Identify which cell holds the provided text, then report its (X, Y) central coordinate. 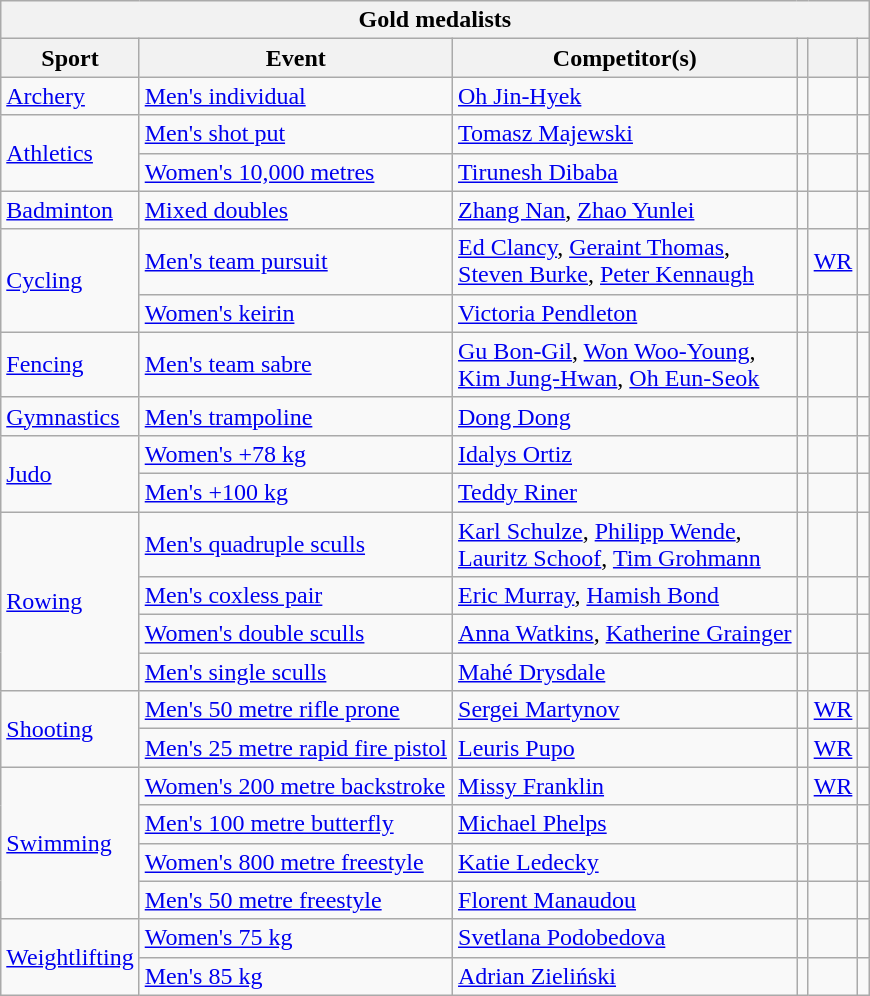
Tomasz Majewski (626, 134)
Gu Bon-Gil, Won Woo-Young,Kim Jung-Hwan, Oh Eun-Seok (626, 364)
Men's 85 kg (296, 976)
Archery (70, 96)
Mixed doubles (296, 210)
Shooting (70, 729)
Fencing (70, 364)
Women's 800 metre freestyle (296, 862)
Men's coxless pair (296, 596)
Women's 75 kg (296, 938)
Men's 50 metre freestyle (296, 900)
Svetlana Podobedova (626, 938)
Oh Jin-Hyek (626, 96)
Competitor(s) (626, 58)
Victoria Pendleton (626, 313)
Men's quadruple sculls (296, 544)
Sergei Martynov (626, 710)
Men's +100 kg (296, 492)
Zhang Nan, Zhao Yunlei (626, 210)
Men's team sabre (296, 364)
Tirunesh Dibaba (626, 172)
Ed Clancy, Geraint Thomas,Steven Burke, Peter Kennaugh (626, 262)
Men's 50 metre rifle prone (296, 710)
Dong Dong (626, 416)
Rowing (70, 602)
Judo (70, 473)
Women's +78 kg (296, 454)
Eric Murray, Hamish Bond (626, 596)
Cycling (70, 280)
Katie Ledecky (626, 862)
Mahé Drysdale (626, 672)
Sport (70, 58)
Athletics (70, 153)
Leuris Pupo (626, 748)
Men's shot put (296, 134)
Women's double sculls (296, 634)
Men's single sculls (296, 672)
Women's 200 metre backstroke (296, 786)
Men's 100 metre butterfly (296, 824)
Michael Phelps (626, 824)
Men's trampoline (296, 416)
Men's individual (296, 96)
Women's keirin (296, 313)
Anna Watkins, Katherine Grainger (626, 634)
Florent Manaudou (626, 900)
Teddy Riner (626, 492)
Gymnastics (70, 416)
Gold medalists (435, 20)
Men's team pursuit (296, 262)
Swimming (70, 843)
Event (296, 58)
Badminton (70, 210)
Idalys Ortiz (626, 454)
Women's 10,000 metres (296, 172)
Weightlifting (70, 957)
Adrian Zieliński (626, 976)
Missy Franklin (626, 786)
Karl Schulze, Philipp Wende,Lauritz Schoof, Tim Grohmann (626, 544)
Men's 25 metre rapid fire pistol (296, 748)
